Capture the cell that displays the provided text and extract its (X, Y) central coordinate. 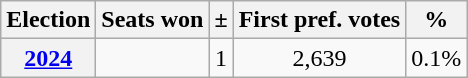
First pref. votes (320, 20)
Seats won (152, 20)
2,639 (320, 58)
2024 (48, 58)
1 (221, 58)
± (221, 20)
% (436, 20)
Election (48, 20)
0.1% (436, 58)
